For the text-containing cell, return its midpoint in (x, y) coordinate format. 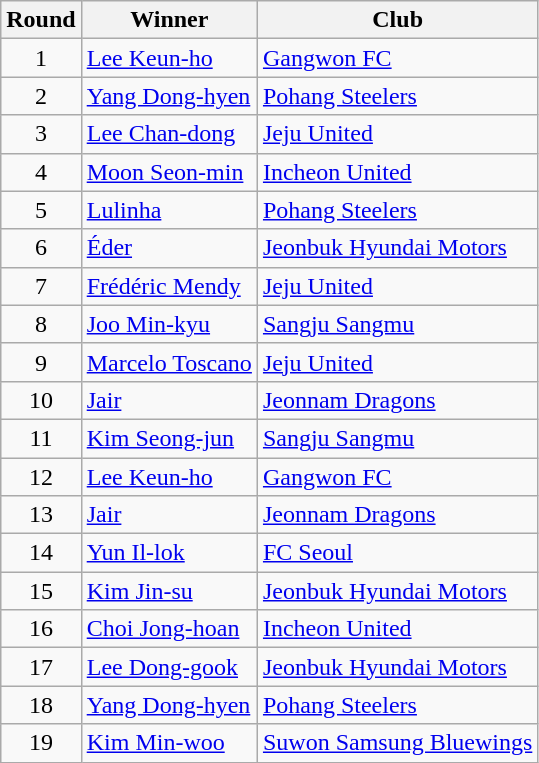
17 (41, 667)
11 (41, 438)
3 (41, 134)
Moon Seon-min (169, 172)
Winner (169, 20)
4 (41, 172)
19 (41, 743)
2 (41, 96)
13 (41, 515)
Choi Jong-hoan (169, 629)
Lee Chan-dong (169, 134)
Éder (169, 248)
1 (41, 58)
Kim Seong-jun (169, 438)
12 (41, 477)
10 (41, 400)
Frédéric Mendy (169, 286)
Round (41, 20)
Kim Jin-su (169, 591)
FC Seoul (397, 553)
7 (41, 286)
15 (41, 591)
6 (41, 248)
9 (41, 362)
Lee Dong-gook (169, 667)
Suwon Samsung Bluewings (397, 743)
8 (41, 324)
16 (41, 629)
14 (41, 553)
Yun Il-lok (169, 553)
18 (41, 705)
Club (397, 20)
Kim Min-woo (169, 743)
5 (41, 210)
Marcelo Toscano (169, 362)
Lulinha (169, 210)
Joo Min-kyu (169, 324)
